Provide the [x, y] coordinate of the cell's center where the given text is located.  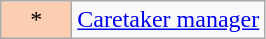
* [36, 20]
Caretaker manager [168, 20]
